Provide the [X, Y] coordinate of the cell's center where the given text is located.  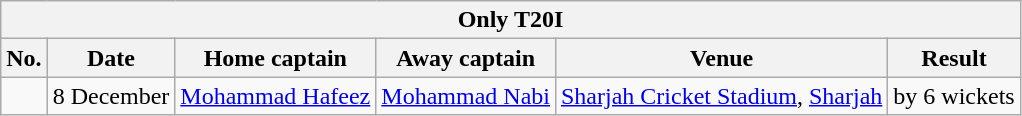
No. [24, 58]
Mohammad Nabi [466, 96]
Date [111, 58]
Sharjah Cricket Stadium, Sharjah [721, 96]
Home captain [276, 58]
Away captain [466, 58]
Only T20I [510, 20]
Mohammad Hafeez [276, 96]
8 December [111, 96]
by 6 wickets [954, 96]
Venue [721, 58]
Result [954, 58]
